Output the (x, y) coordinate of the center of the cell containing the given text.  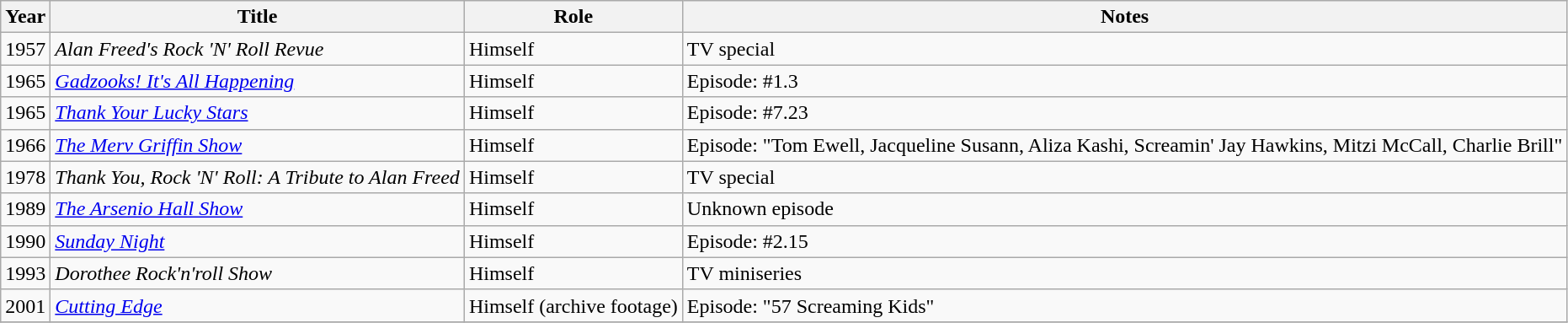
1989 (25, 209)
Year (25, 17)
Thank Your Lucky Stars (258, 113)
Episode: "57 Screaming Kids" (1124, 305)
Episode: #1.3 (1124, 81)
The Merv Griffin Show (258, 145)
Alan Freed's Rock 'N' Roll Revue (258, 49)
1993 (25, 273)
Episode: "Tom Ewell, Jacqueline Susann, Aliza Kashi, Screamin' Jay Hawkins, Mitzi McCall, Charlie Brill" (1124, 145)
2001 (25, 305)
TV miniseries (1124, 273)
Title (258, 17)
1957 (25, 49)
Episode: #2.15 (1124, 241)
Dorothee Rock'n'roll Show (258, 273)
Sunday Night (258, 241)
1966 (25, 145)
Thank You, Rock 'N' Roll: A Tribute to Alan Freed (258, 177)
Role (573, 17)
Notes (1124, 17)
Gadzooks! It's All Happening (258, 81)
1978 (25, 177)
Unknown episode (1124, 209)
1990 (25, 241)
The Arsenio Hall Show (258, 209)
Episode: #7.23 (1124, 113)
Cutting Edge (258, 305)
Himself (archive footage) (573, 305)
